Return the (X, Y) coordinate for the center point of the cell that contains the specified text.  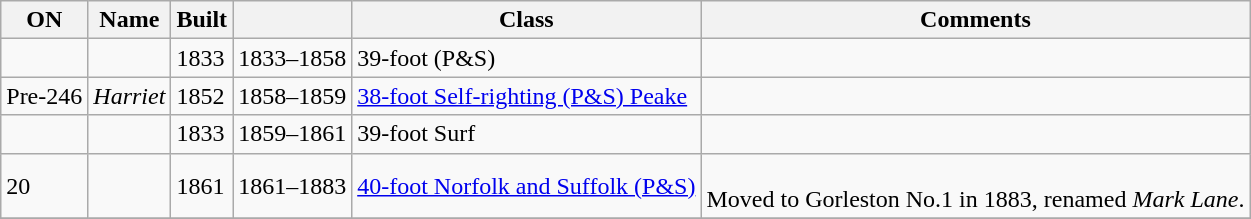
39-foot (P&S) (526, 58)
20 (44, 186)
Harriet (130, 96)
1833–1858 (292, 58)
39-foot Surf (526, 134)
Comments (976, 20)
Moved to Gorleston No.1 in 1883, renamed Mark Lane. (976, 186)
Pre-246 (44, 96)
1859–1861 (292, 134)
Class (526, 20)
1852 (202, 96)
Name (130, 20)
ON (44, 20)
38-foot Self-righting (P&S) Peake (526, 96)
40-foot Norfolk and Suffolk (P&S) (526, 186)
Built (202, 20)
1861–1883 (292, 186)
1858–1859 (292, 96)
1861 (202, 186)
